Locate the cell with the specified text and output its (x, y) center coordinate. 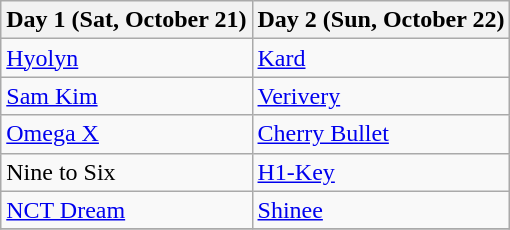
Sam Kim (126, 96)
Cherry Bullet (381, 134)
H1-Key (381, 172)
Omega X (126, 134)
Nine to Six (126, 172)
Shinee (381, 210)
Day 1 (Sat, October 21) (126, 20)
Day 2 (Sun, October 22) (381, 20)
NCT Dream (126, 210)
Hyolyn (126, 58)
Kard (381, 58)
Verivery (381, 96)
